Identify which cell holds the provided text, then report its (x, y) central coordinate. 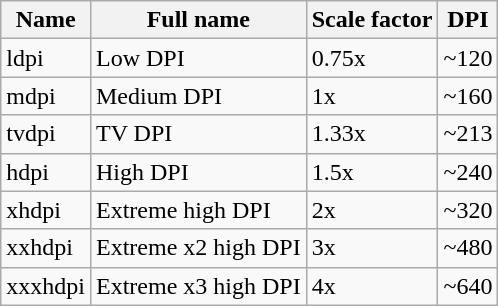
1.5x (372, 172)
xhdpi (46, 210)
Low DPI (198, 58)
4x (372, 286)
Name (46, 20)
tvdpi (46, 134)
TV DPI (198, 134)
hdpi (46, 172)
1.33x (372, 134)
High DPI (198, 172)
0.75x (372, 58)
ldpi (46, 58)
Scale factor (372, 20)
Medium DPI (198, 96)
Full name (198, 20)
xxhdpi (46, 248)
~120 (468, 58)
mdpi (46, 96)
~640 (468, 286)
~320 (468, 210)
1x (372, 96)
Extreme high DPI (198, 210)
~160 (468, 96)
~480 (468, 248)
3x (372, 248)
DPI (468, 20)
Extreme x3 high DPI (198, 286)
~240 (468, 172)
Extreme x2 high DPI (198, 248)
xxxhdpi (46, 286)
~213 (468, 134)
2x (372, 210)
